Determine the [X, Y] coordinate at the center of the cell enclosing the given text.  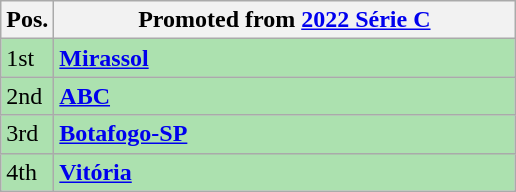
Promoted from 2022 Série C [284, 20]
Mirassol [284, 58]
Vitória [284, 172]
1st [28, 58]
4th [28, 172]
2nd [28, 96]
Pos. [28, 20]
Botafogo-SP [284, 134]
3rd [28, 134]
ABC [284, 96]
